Provide the (X, Y) coordinate of the cell's center where the given text is located.  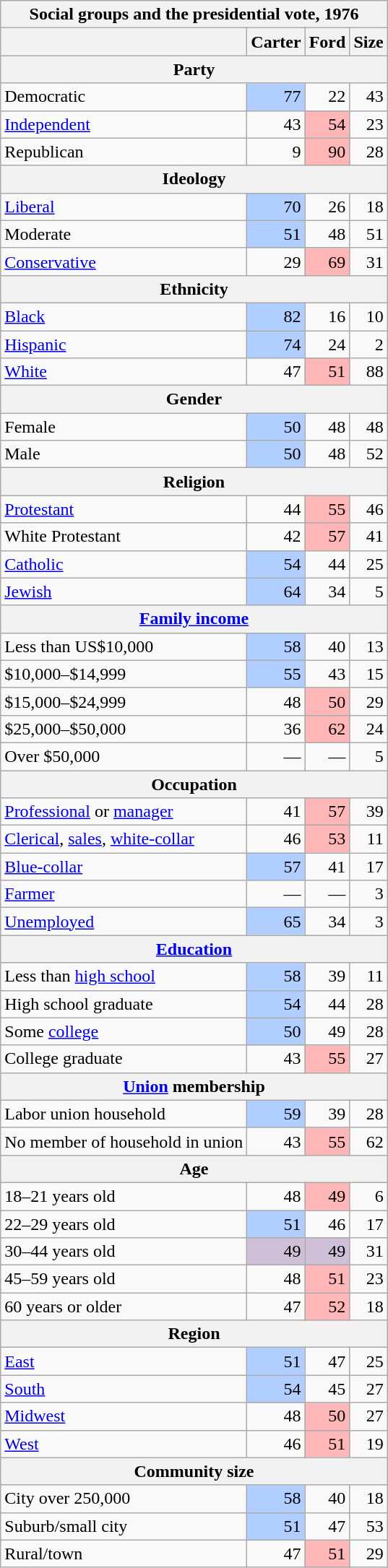
60 years or older (124, 1307)
69 (327, 261)
Party (194, 69)
30–44 years old (124, 1252)
$25,000–$50,000 (124, 729)
$10,000–$14,999 (124, 674)
Less than high school (124, 976)
74 (276, 345)
Carter (276, 42)
19 (368, 1444)
Occupation (194, 784)
Ford (327, 42)
College graduate (124, 1059)
Rural/town (124, 1554)
26 (327, 207)
42 (276, 537)
Age (194, 1169)
Less than US$10,000 (124, 646)
82 (276, 316)
9 (276, 152)
70 (276, 207)
Blue-collar (124, 867)
Community size (194, 1471)
2 (368, 345)
Ethnicity (194, 289)
West (124, 1444)
White Protestant (124, 537)
Black (124, 316)
10 (368, 316)
Labor union household (124, 1114)
City over 250,000 (124, 1499)
Clerical, sales, white-collar (124, 839)
59 (276, 1114)
6 (368, 1196)
Education (194, 949)
Independent (124, 124)
88 (368, 372)
Region (194, 1334)
Union membership (194, 1086)
65 (276, 922)
Unemployed (124, 922)
Some college (124, 1031)
Conservative (124, 261)
22 (327, 97)
Midwest (124, 1416)
Size (368, 42)
Moderate (124, 234)
Gender (194, 399)
16 (327, 316)
Democratic (124, 97)
Suburb/small city (124, 1526)
Jewish (124, 592)
Social groups and the presidential vote, 1976 (194, 14)
High school graduate (124, 1004)
45–59 years old (124, 1279)
South (124, 1389)
No member of household in union (124, 1141)
White (124, 372)
Female (124, 427)
Liberal (124, 207)
$15,000–$24,999 (124, 701)
Ideology (194, 179)
Catholic (124, 564)
Family income (194, 619)
45 (327, 1389)
Hispanic (124, 345)
90 (327, 152)
77 (276, 97)
Republican (124, 152)
Over $50,000 (124, 756)
64 (276, 592)
Protestant (124, 509)
Farmer (124, 894)
36 (276, 729)
Religion (194, 482)
Male (124, 454)
22–29 years old (124, 1224)
18–21 years old (124, 1196)
Professional or manager (124, 812)
15 (368, 674)
East (124, 1361)
13 (368, 646)
